Search for the cell housing the specified text and yield its [x, y] center coordinate. 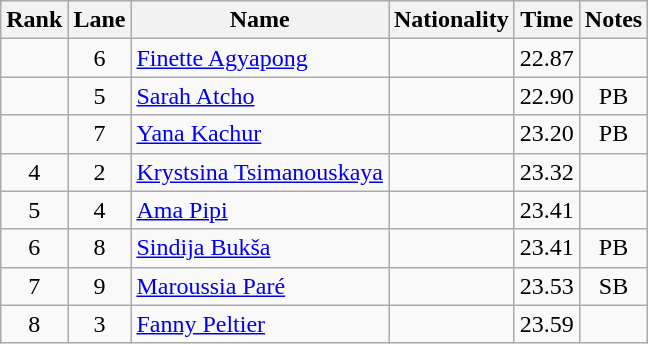
3 [100, 324]
Time [546, 20]
Nationality [451, 20]
Finette Agyapong [260, 58]
Name [260, 20]
Rank [34, 20]
23.20 [546, 134]
Maroussia Paré [260, 286]
Ama Pipi [260, 210]
Sarah Atcho [260, 96]
22.87 [546, 58]
9 [100, 286]
23.59 [546, 324]
SB [613, 286]
2 [100, 172]
Sindija Bukša [260, 248]
Fanny Peltier [260, 324]
22.90 [546, 96]
23.53 [546, 286]
Notes [613, 20]
Lane [100, 20]
Yana Kachur [260, 134]
23.32 [546, 172]
Krystsina Tsimanouskaya [260, 172]
